Locate the cell with the specified text and output its (x, y) center coordinate. 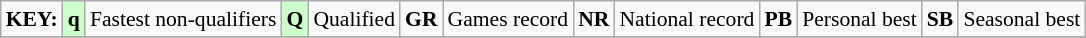
KEY: (32, 19)
GR (422, 19)
National record (686, 19)
Seasonal best (1022, 19)
Fastest non-qualifiers (184, 19)
PB (778, 19)
NR (594, 19)
Personal best (860, 19)
q (74, 19)
SB (940, 19)
Qualified (354, 19)
Q (294, 19)
Games record (508, 19)
